Output the (X, Y) coordinate of the center of the cell containing the given text.  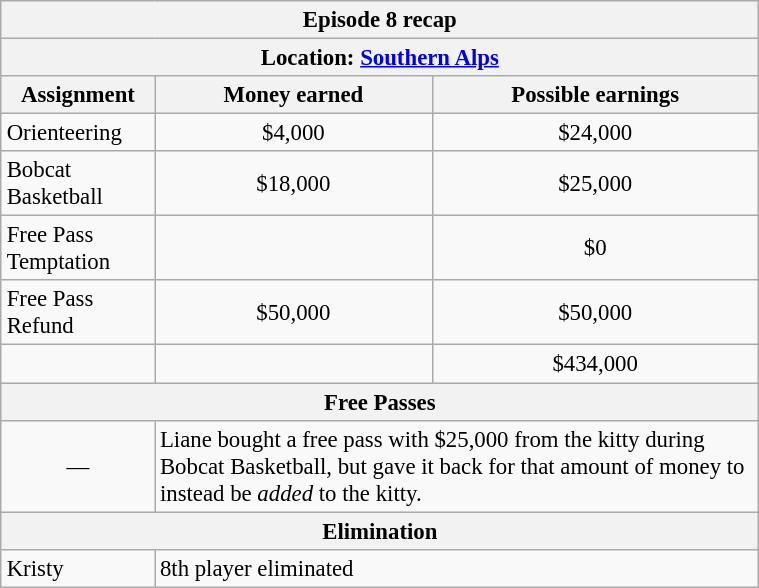
$24,000 (595, 133)
Orienteering (78, 133)
Location: Southern Alps (380, 57)
Assignment (78, 95)
Elimination (380, 531)
Free Pass Temptation (78, 248)
— (78, 466)
Possible earnings (595, 95)
Free Passes (380, 401)
$25,000 (595, 184)
Episode 8 recap (380, 20)
$18,000 (294, 184)
Bobcat Basketball (78, 184)
Kristy (78, 568)
8th player eliminated (457, 568)
$434,000 (595, 364)
$4,000 (294, 133)
Money earned (294, 95)
Free Pass Refund (78, 312)
$0 (595, 248)
